Capture the cell that displays the provided text and extract its (X, Y) central coordinate. 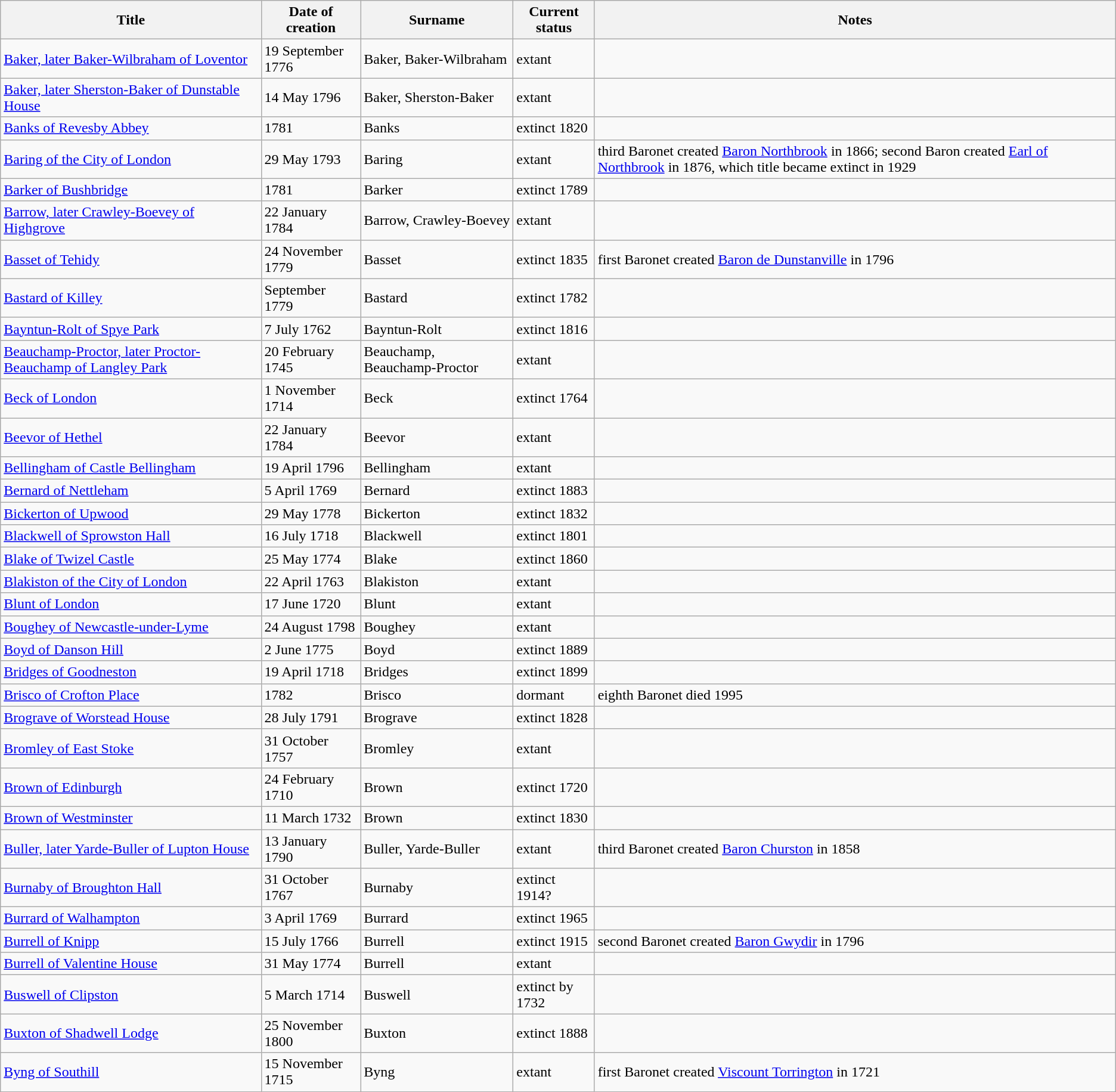
24 February 1710 (311, 787)
7 July 1762 (311, 329)
Notes (855, 20)
Barker of Bushbridge (131, 190)
Baker, Sherston-Baker (437, 98)
2 June 1775 (311, 649)
31 May 1774 (311, 964)
31 October 1767 (311, 887)
Blake (437, 559)
17 June 1720 (311, 604)
Barker (437, 190)
Barrow, later Crawley-Boevey of Highgrove (131, 221)
Bayntun-Rolt (437, 329)
Burrard (437, 918)
extinct 1830 (554, 818)
Buswell (437, 995)
Beevor of Hethel (131, 437)
15 November 1715 (311, 1072)
19 April 1718 (311, 672)
11 March 1732 (311, 818)
19 September 1776 (311, 58)
Blunt (437, 604)
extinct 1789 (554, 190)
Boyd of Danson Hill (131, 649)
Blake of Twizel Castle (131, 559)
Buxton of Shadwell Lodge (131, 1033)
Basset (437, 259)
Bridges (437, 672)
extinct 1828 (554, 717)
Boyd (437, 649)
Beauchamp-Proctor, later Proctor-Beauchamp of Langley Park (131, 359)
Bayntun-Rolt of Spye Park (131, 329)
Brograve (437, 717)
Byng (437, 1072)
25 May 1774 (311, 559)
Brown of Edinburgh (131, 787)
Bastard (437, 298)
Beck of London (131, 398)
Brograve of Worstead House (131, 717)
extinct 1801 (554, 536)
second Baronet created Baron Gwydir in 1796 (855, 941)
Basset of Tehidy (131, 259)
Bellingham of Castle Bellingham (131, 468)
Bernard of Nettleham (131, 491)
extinct 1899 (554, 672)
31 October 1757 (311, 748)
Beck (437, 398)
Brown of Westminster (131, 818)
Burrell of Knipp (131, 941)
Surname (437, 20)
24 August 1798 (311, 627)
September 1779 (311, 298)
25 November 1800 (311, 1033)
Date of creation (311, 20)
Baker, later Sherston-Baker of Dunstable House (131, 98)
Boughey of Newcastle-under-Lyme (131, 627)
14 May 1796 (311, 98)
5 March 1714 (311, 995)
Bellingham (437, 468)
Burrard of Walhampton (131, 918)
third Baronet created Baron Churston in 1858 (855, 848)
Bromley (437, 748)
extinct by 1732 (554, 995)
Buswell of Clipston (131, 995)
Brisco of Crofton Place (131, 695)
13 January 1790 (311, 848)
Baker, Baker-Wilbraham (437, 58)
extinct 1914? (554, 887)
Banks (437, 128)
Bickerton (437, 513)
Beauchamp, Beauchamp-Proctor (437, 359)
extinct 1965 (554, 918)
extinct 1816 (554, 329)
Blackwell of Sprowston Hall (131, 536)
Title (131, 20)
Current status (554, 20)
dormant (554, 695)
19 April 1796 (311, 468)
Burrell of Valentine House (131, 964)
Baring (437, 159)
Byng of Southill (131, 1072)
20 February 1745 (311, 359)
extinct 1860 (554, 559)
1 November 1714 (311, 398)
extinct 1720 (554, 787)
Buller, later Yarde-Buller of Lupton House (131, 848)
extinct 1915 (554, 941)
28 July 1791 (311, 717)
Burnaby of Broughton Hall (131, 887)
Buller, Yarde-Buller (437, 848)
third Baronet created Baron Northbrook in 1866; second Baron created Earl of Northbrook in 1876, which title became extinct in 1929 (855, 159)
extinct 1835 (554, 259)
Buxton (437, 1033)
extinct 1888 (554, 1033)
extinct 1820 (554, 128)
22 April 1763 (311, 581)
Bromley of East Stoke (131, 748)
extinct 1889 (554, 649)
extinct 1764 (554, 398)
1782 (311, 695)
Blunt of London (131, 604)
Blackwell (437, 536)
extinct 1883 (554, 491)
Bastard of Killey (131, 298)
Banks of Revesby Abbey (131, 128)
29 May 1793 (311, 159)
extinct 1782 (554, 298)
Boughey (437, 627)
Blakiston of the City of London (131, 581)
3 April 1769 (311, 918)
Baring of the City of London (131, 159)
15 July 1766 (311, 941)
29 May 1778 (311, 513)
Beevor (437, 437)
Brisco (437, 695)
Burnaby (437, 887)
Baker, later Baker-Wilbraham of Loventor (131, 58)
eighth Baronet died 1995 (855, 695)
Blakiston (437, 581)
extinct 1832 (554, 513)
5 April 1769 (311, 491)
Bickerton of Upwood (131, 513)
16 July 1718 (311, 536)
24 November 1779 (311, 259)
Bridges of Goodneston (131, 672)
Barrow, Crawley-Boevey (437, 221)
Bernard (437, 491)
first Baronet created Baron de Dunstanville in 1796 (855, 259)
first Baronet created Viscount Torrington in 1721 (855, 1072)
